Output the (X, Y) coordinate of the center of the cell containing the given text.  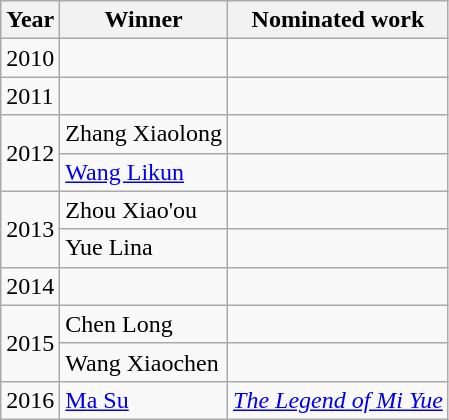
Year (30, 20)
Wang Likun (144, 172)
2013 (30, 229)
2010 (30, 58)
2011 (30, 96)
Yue Lina (144, 248)
Nominated work (338, 20)
2014 (30, 286)
2016 (30, 400)
Winner (144, 20)
Wang Xiaochen (144, 362)
The Legend of Mi Yue (338, 400)
Chen Long (144, 324)
2015 (30, 343)
Zhang Xiaolong (144, 134)
2012 (30, 153)
Zhou Xiao'ou (144, 210)
Ma Su (144, 400)
